Find where the given text appears and provide that cell's center as (x, y) coordinate. 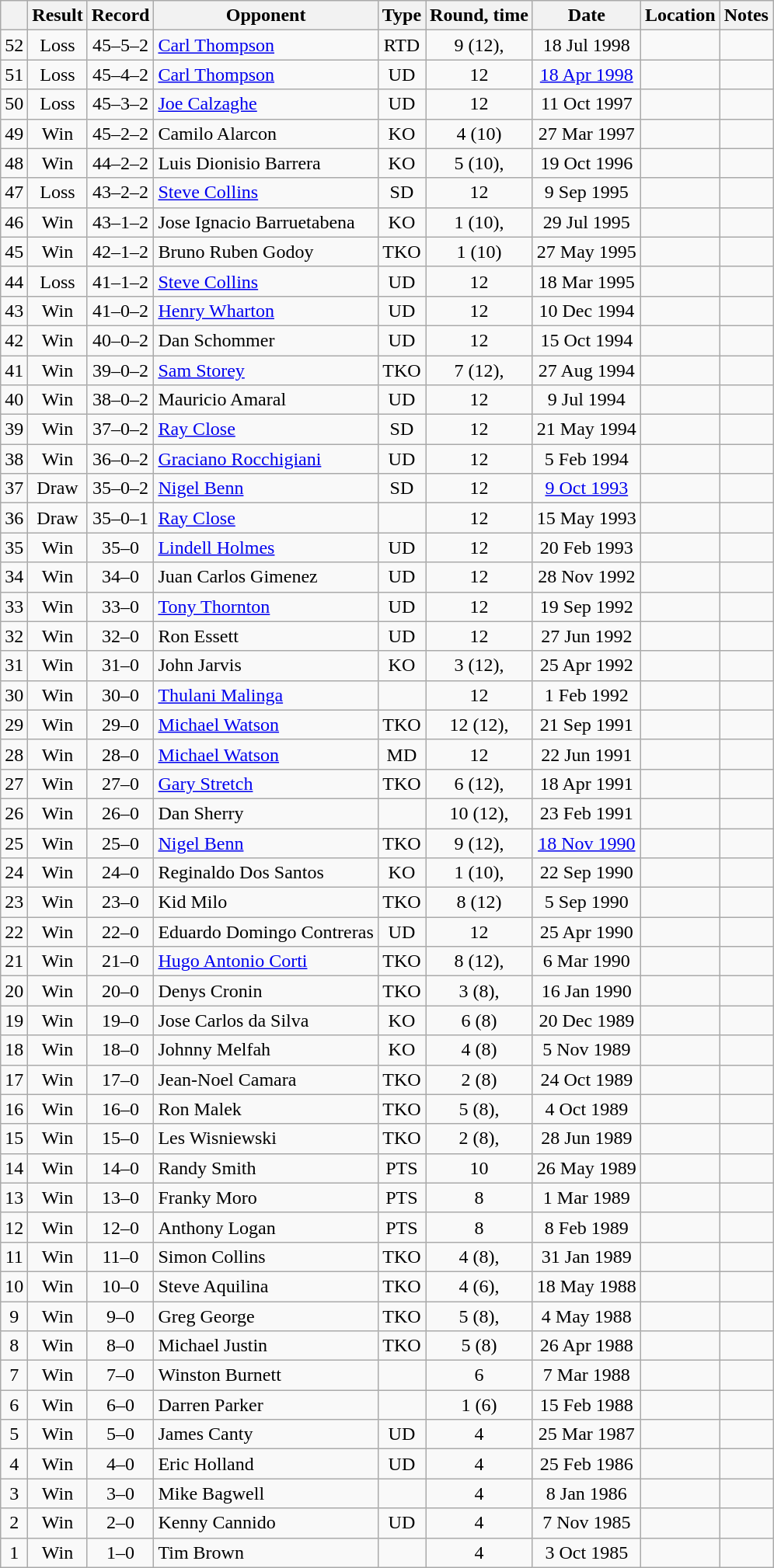
9 Oct 1993 (586, 488)
11–0 (120, 1257)
5 (10), (479, 163)
25 (14, 843)
45 (14, 252)
16–0 (120, 1109)
Lindell Holmes (266, 548)
40 (14, 400)
Mauricio Amaral (266, 400)
23 Feb 1991 (586, 813)
Luis Dionisio Barrera (266, 163)
15 Oct 1994 (586, 340)
51 (14, 75)
25 Mar 1987 (586, 1434)
8 (12) (479, 902)
15 (14, 1139)
29–0 (120, 725)
25–0 (120, 843)
Michael Justin (266, 1346)
Dan Schommer (266, 340)
4–0 (120, 1464)
10 (12), (479, 813)
11 (14, 1257)
Type (401, 16)
3–0 (120, 1493)
9 Jul 1994 (586, 400)
28 Nov 1992 (586, 577)
3 Oct 1985 (586, 1552)
35 (14, 548)
Jose Carlos da Silva (266, 1020)
1 (10) (479, 252)
1–0 (120, 1552)
27 Aug 1994 (586, 370)
28–0 (120, 754)
8 (12), (479, 961)
Henry Wharton (266, 311)
Sam Storey (266, 370)
29 Jul 1995 (586, 222)
Opponent (266, 16)
27 Jun 1992 (586, 636)
25 Apr 1990 (586, 932)
9 Sep 1995 (586, 193)
Darren Parker (266, 1405)
Randy Smith (266, 1168)
Thulani Malinga (266, 695)
Ron Essett (266, 636)
31 Jan 1989 (586, 1257)
Joe Calzaghe (266, 104)
28 (14, 754)
2 (14, 1523)
5 (14, 1434)
15 Feb 1988 (586, 1405)
24 (14, 873)
52 (14, 45)
26 Apr 1988 (586, 1346)
21 (14, 961)
4 (8) (479, 1050)
17–0 (120, 1080)
Notes (746, 16)
3 (8), (479, 991)
18 May 1988 (586, 1286)
7 (14, 1375)
Kid Milo (266, 902)
19 (14, 1020)
20 (14, 991)
8–0 (120, 1346)
28 Jun 1989 (586, 1139)
44–2–2 (120, 163)
41 (14, 370)
Greg George (266, 1316)
Record (120, 16)
19 Oct 1996 (586, 163)
21 Sep 1991 (586, 725)
Tony Thornton (266, 607)
Bruno Ruben Godoy (266, 252)
23–0 (120, 902)
James Canty (266, 1434)
22 Jun 1991 (586, 754)
41–0–2 (120, 311)
Reginaldo Dos Santos (266, 873)
7 (12), (479, 370)
24–0 (120, 873)
5 Feb 1994 (586, 459)
36–0–2 (120, 459)
RTD (401, 45)
13–0 (120, 1198)
30 (14, 695)
6 Mar 1990 (586, 961)
Camilo Alarcon (266, 134)
4 (10) (479, 134)
5–0 (120, 1434)
33 (14, 607)
35–0–2 (120, 488)
14–0 (120, 1168)
41–1–2 (120, 281)
48 (14, 163)
21–0 (120, 961)
17 (14, 1080)
43 (14, 311)
26 May 1989 (586, 1168)
27 May 1995 (586, 252)
19 Sep 1992 (586, 607)
26–0 (120, 813)
27 (14, 784)
32 (14, 636)
24 Oct 1989 (586, 1080)
33–0 (120, 607)
2 (8), (479, 1139)
Kenny Cannido (266, 1523)
7 Mar 1988 (586, 1375)
MD (401, 754)
9–0 (120, 1316)
42–1–2 (120, 252)
6–0 (120, 1405)
31 (14, 666)
3 (14, 1493)
10 Dec 1994 (586, 311)
38 (14, 459)
Jean-Noel Camara (266, 1080)
Johnny Melfah (266, 1050)
Location (680, 16)
4 (6), (479, 1286)
Result (58, 16)
35–0–1 (120, 518)
9 (14, 1316)
4 (8), (479, 1257)
31–0 (120, 666)
43–1–2 (120, 222)
45–3–2 (120, 104)
19–0 (120, 1020)
45–4–2 (120, 75)
5 Sep 1990 (586, 902)
21 May 1994 (586, 429)
1 (6) (479, 1405)
Dan Sherry (266, 813)
42 (14, 340)
15 May 1993 (586, 518)
6 (8) (479, 1020)
20 Feb 1993 (586, 548)
38–0–2 (120, 400)
4 Oct 1989 (586, 1109)
5 Nov 1989 (586, 1050)
18–0 (120, 1050)
2 (8) (479, 1080)
7–0 (120, 1375)
Ron Malek (266, 1109)
29 (14, 725)
16 Jan 1990 (586, 991)
Graciano Rocchigiani (266, 459)
3 (12), (479, 666)
46 (14, 222)
35–0 (120, 548)
Franky Moro (266, 1198)
14 (14, 1168)
39 (14, 429)
20 Dec 1989 (586, 1020)
34–0 (120, 577)
45–2–2 (120, 134)
4 May 1988 (586, 1316)
Les Wisniewski (266, 1139)
Eric Holland (266, 1464)
16 (14, 1109)
45–5–2 (120, 45)
34 (14, 577)
Tim Brown (266, 1552)
1 (14, 1552)
Date (586, 16)
Juan Carlos Gimenez (266, 577)
1 Mar 1989 (586, 1198)
26 (14, 813)
50 (14, 104)
30–0 (120, 695)
27–0 (120, 784)
John Jarvis (266, 666)
15–0 (120, 1139)
11 Oct 1997 (586, 104)
Winston Burnett (266, 1375)
44 (14, 281)
8 Jan 1986 (586, 1493)
22 (14, 932)
49 (14, 134)
Hugo Antonio Corti (266, 961)
8 Feb 1989 (586, 1227)
47 (14, 193)
18 Jul 1998 (586, 45)
Jose Ignacio Barruetabena (266, 222)
40–0–2 (120, 340)
27 Mar 1997 (586, 134)
Mike Bagwell (266, 1493)
22–0 (120, 932)
39–0–2 (120, 370)
6 (12), (479, 784)
37 (14, 488)
Anthony Logan (266, 1227)
32–0 (120, 636)
2–0 (120, 1523)
Denys Cronin (266, 991)
37–0–2 (120, 429)
20–0 (120, 991)
18 Mar 1995 (586, 281)
25 Apr 1992 (586, 666)
23 (14, 902)
12–0 (120, 1227)
43–2–2 (120, 193)
18 (14, 1050)
10–0 (120, 1286)
36 (14, 518)
12 (12), (479, 725)
5 (8) (479, 1346)
Gary Stretch (266, 784)
7 Nov 1985 (586, 1523)
18 Apr 1991 (586, 784)
Steve Aquilina (266, 1286)
Round, time (479, 16)
Simon Collins (266, 1257)
22 Sep 1990 (586, 873)
1 Feb 1992 (586, 695)
18 Apr 1998 (586, 75)
13 (14, 1198)
Eduardo Domingo Contreras (266, 932)
18 Nov 1990 (586, 843)
25 Feb 1986 (586, 1464)
